Locate the cell with the specified text and output its [X, Y] center coordinate. 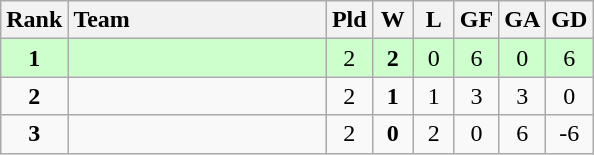
GD [570, 20]
GA [522, 20]
W [392, 20]
Team [198, 20]
GF [476, 20]
Pld [349, 20]
-6 [570, 134]
Rank [34, 20]
L [434, 20]
